Search for the cell housing the specified text and yield its (X, Y) center coordinate. 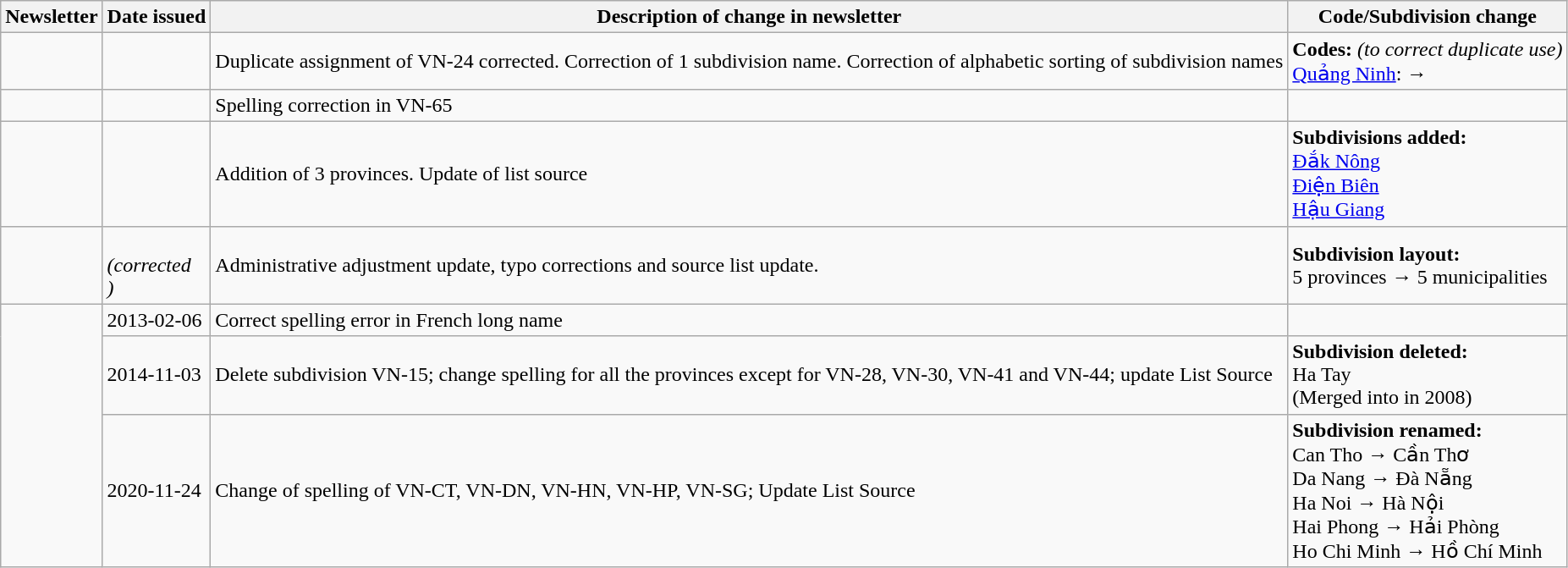
2014-11-03 (157, 375)
Change of spelling of VN-CT, VN-DN, VN-HN, VN-HP, VN-SG; Update List Source (750, 491)
Subdivision deleted: Ha Tay(Merged into in 2008) (1428, 375)
Delete subdivision VN-15; change spelling for all the provinces except for VN-28, VN-30, VN-41 and VN-44; update List Source (750, 375)
Subdivision renamed: Can Tho → Cần Thơ Da Nang → Đà Nẵng Ha Noi → Hà Nội Hai Phong → Hải Phòng Ho Chi Minh → Hồ Chí Minh (1428, 491)
(corrected ) (157, 265)
2020-11-24 (157, 491)
Date issued (157, 17)
Administrative adjustment update, typo corrections and source list update. (750, 265)
Description of change in newsletter (750, 17)
Addition of 3 provinces. Update of list source (750, 174)
Subdivisions added: Đắk Nông Điện Biên Hậu Giang (1428, 174)
Codes: (to correct duplicate use) Quảng Ninh: → (1428, 61)
Code/Subdivision change (1428, 17)
Correct spelling error in French long name (750, 320)
Newsletter (52, 17)
Spelling correction in VN-65 (750, 105)
Subdivision layout: 5 provinces → 5 municipalities (1428, 265)
Duplicate assignment of VN-24 corrected. Correction of 1 subdivision name. Correction of alphabetic sorting of subdivision names (750, 61)
2013-02-06 (157, 320)
